Extract the (x, y) coordinate from the center of the cell holding the provided text.  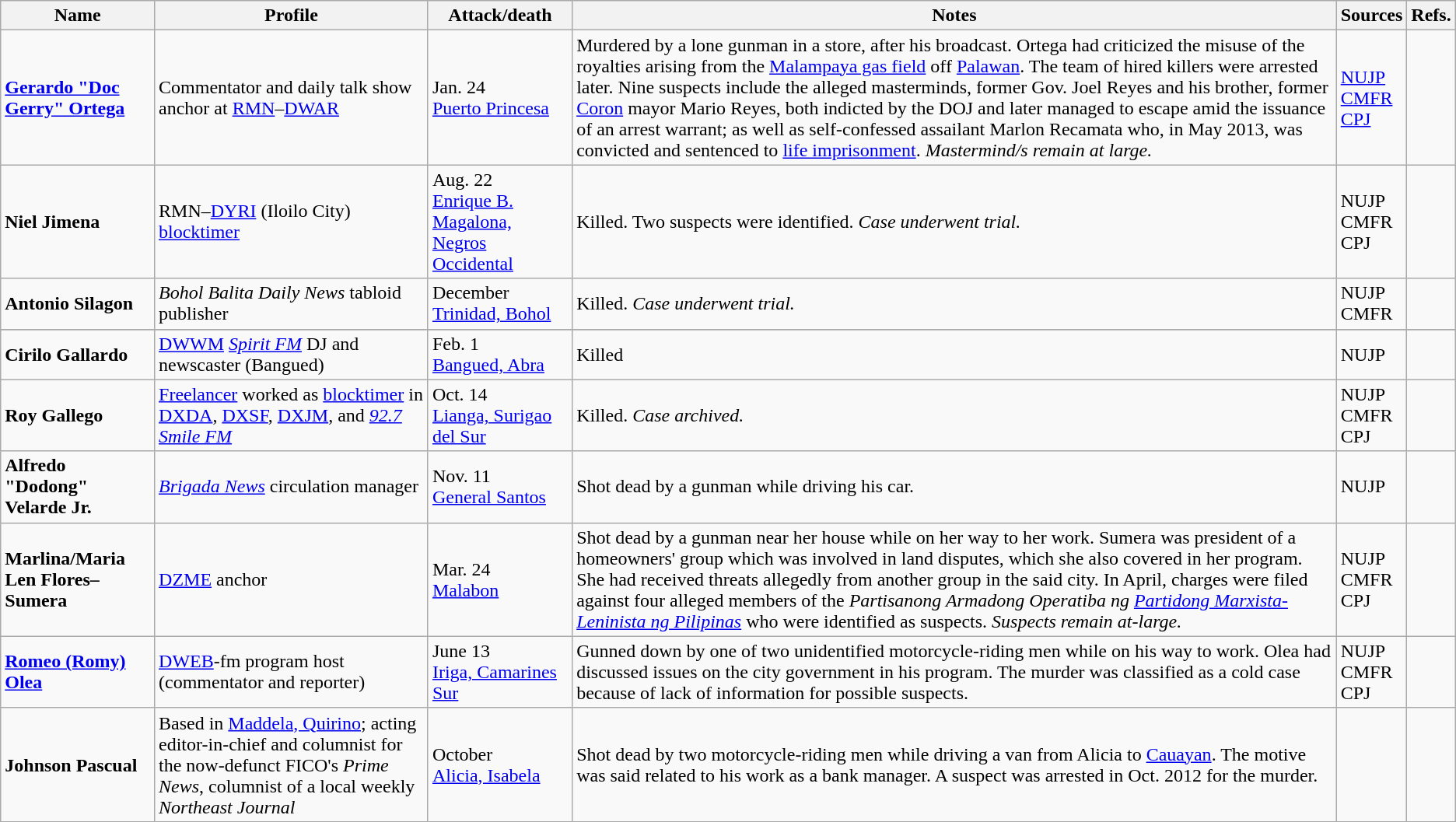
NUJPCMFR (1372, 303)
Roy Gallego (78, 415)
RMN–DYRI (Iloilo City) blocktimer (292, 222)
Brigada News circulation manager (292, 487)
DZME anchor (292, 579)
Sources (1372, 16)
Nov. 11General Santos (499, 487)
Based in Maddela, Quirino; acting editor-in-chief and columnist for the now-defunct FICO's Prime News, columnist of a local weekly Northeast Journal (292, 764)
DecemberTrinidad, Bohol (499, 303)
Bohol Balita Daily News tabloid publisher (292, 303)
Refs. (1431, 16)
Marlina/Maria Len Flores–Sumera (78, 579)
Gerardo "Doc Gerry" Ortega (78, 98)
Profile (292, 16)
Antonio Silagon (78, 303)
Feb. 1Bangued, Abra (499, 355)
OctoberAlicia, Isabela (499, 764)
Freelancer worked as blocktimer in DXDA, DXSF, DXJM, and 92.7 Smile FM (292, 415)
Cirilo Gallardo (78, 355)
DWWM Spirit FM DJ and newscaster (Bangued) (292, 355)
Aug. 22Enrique B. Magalona, Negros Occidental (499, 222)
Attack/death (499, 16)
Johnson Pascual (78, 764)
Jan. 24Puerto Princesa (499, 98)
Niel Jimena (78, 222)
Mar. 24Malabon (499, 579)
Romeo (Romy) Olea (78, 672)
Killed (955, 355)
Oct. 14Lianga, Surigao del Sur (499, 415)
DWEB-fm program host (commentator and reporter) (292, 672)
Name (78, 16)
Notes (955, 16)
Alfredo "Dodong" Velarde Jr. (78, 487)
Killed. Case underwent trial. (955, 303)
Killed. Two suspects were identified. Case underwent trial. (955, 222)
Commentator and daily talk show anchor at RMN–DWAR (292, 98)
Killed. Case archived. (955, 415)
June 13Iriga, Camarines Sur (499, 672)
Shot dead by a gunman while driving his car. (955, 487)
